Output the [x, y] coordinate of the center of the cell containing the given text.  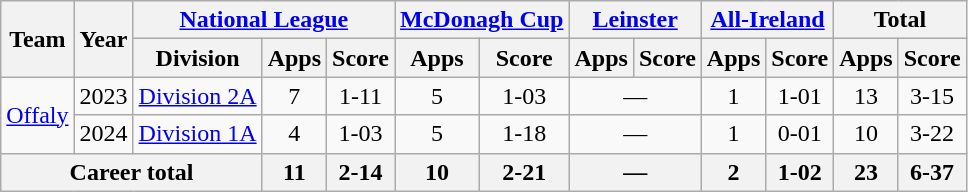
1-11 [361, 96]
Leinster [635, 20]
Year [104, 39]
2-14 [361, 172]
Division [198, 58]
2024 [104, 134]
McDonagh Cup [482, 20]
6-37 [932, 172]
1-02 [800, 172]
Team [38, 39]
1-18 [524, 134]
National League [264, 20]
Division 1A [198, 134]
1-01 [800, 96]
Offaly [38, 115]
4 [294, 134]
Division 2A [198, 96]
3-15 [932, 96]
2 [733, 172]
All-Ireland [767, 20]
11 [294, 172]
Career total [132, 172]
2-21 [524, 172]
7 [294, 96]
3-22 [932, 134]
13 [866, 96]
0-01 [800, 134]
23 [866, 172]
Total [900, 20]
2023 [104, 96]
